Detect which cell encompasses the target text, then output its [X, Y] center coordinate. 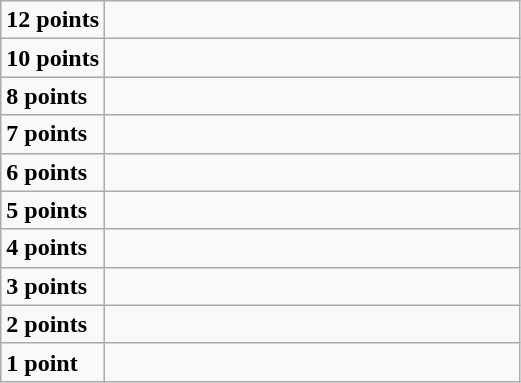
4 points [53, 248]
7 points [53, 134]
2 points [53, 324]
1 point [53, 362]
8 points [53, 96]
10 points [53, 58]
6 points [53, 172]
5 points [53, 210]
12 points [53, 20]
3 points [53, 286]
